Determine the (X, Y) coordinate at the center of the cell enclosing the given text.  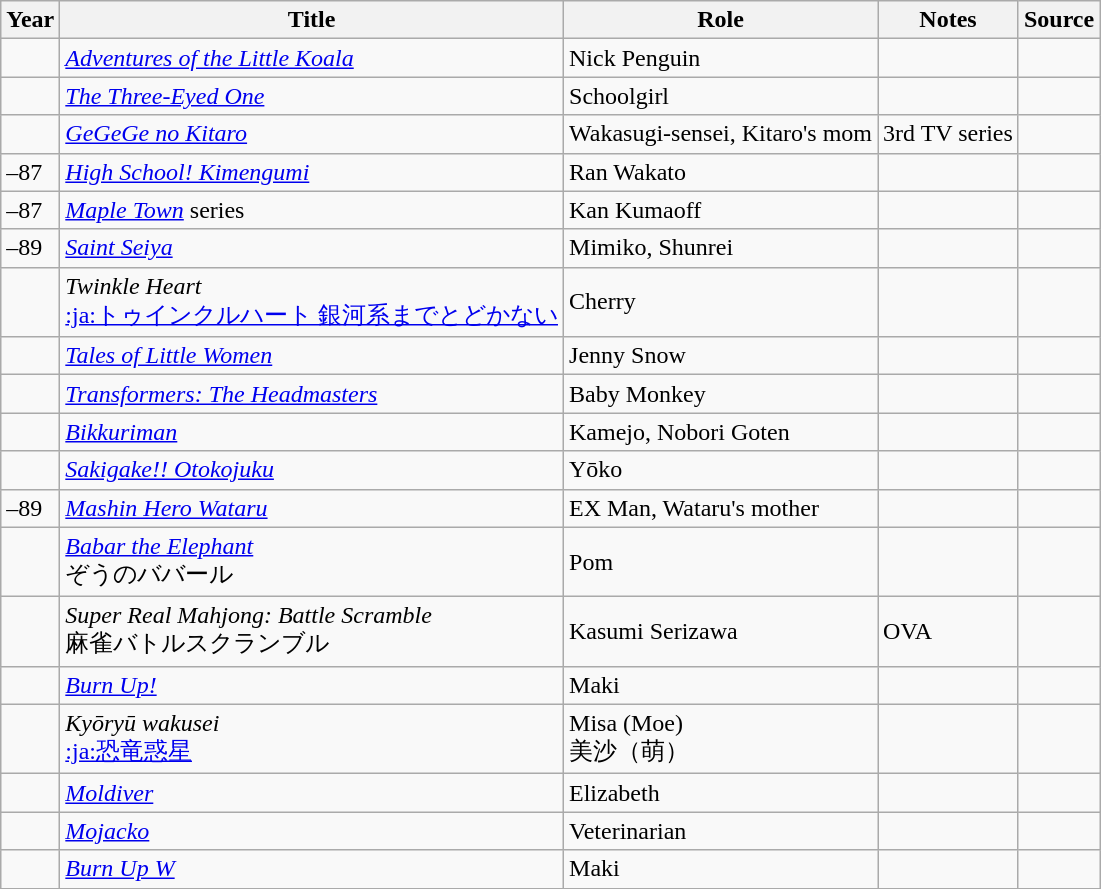
Schoolgirl (721, 96)
Title (312, 20)
OVA (948, 632)
High School! Kimengumi (312, 172)
Elizabeth (721, 793)
Kasumi Serizawa (721, 632)
Saint Seiya (312, 248)
Transformers: The Headmasters (312, 394)
Pom (721, 562)
Bikkuriman (312, 432)
Kyōryū wakusei:ja:恐竜惑星 (312, 739)
Misa (Moe)美沙（萌） (721, 739)
Moldiver (312, 793)
Nick Penguin (721, 58)
Notes (948, 20)
Cherry (721, 302)
Ran Wakato (721, 172)
Yōko (721, 470)
Kan Kumaoff (721, 210)
Burn Up! (312, 685)
Year (30, 20)
Mashin Hero Wataru (312, 508)
Baby Monkey (721, 394)
Mojacko (312, 831)
Kamejo, Nobori Goten (721, 432)
Source (1058, 20)
Babar the Elephantぞうのババール (312, 562)
Adventures of the Little Koala (312, 58)
Sakigake!! Otokojuku (312, 470)
EX Man, Wataru's mother (721, 508)
Jenny Snow (721, 356)
Super Real Mahjong: Battle Scramble麻雀バトルスクランブル (312, 632)
3rd TV series (948, 134)
Veterinarian (721, 831)
Mimiko, Shunrei (721, 248)
Maple Town series (312, 210)
The Three-Eyed One (312, 96)
Wakasugi-sensei, Kitaro's mom (721, 134)
Role (721, 20)
Twinkle Heart:ja:トゥインクルハート 銀河系までとどかない (312, 302)
Burn Up W (312, 869)
GeGeGe no Kitaro (312, 134)
Tales of Little Women (312, 356)
